Determine the (x, y) coordinate at the center of the cell enclosing the given text.  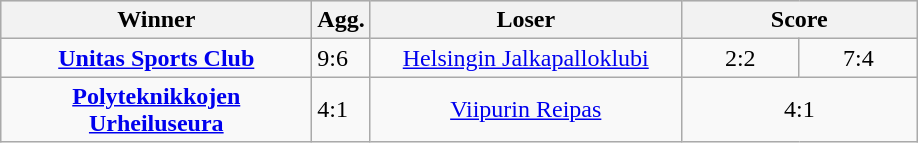
Viipurin Reipas (526, 110)
Score (799, 20)
Unitas Sports Club (156, 58)
Agg. (341, 20)
Loser (526, 20)
2:2 (740, 58)
Winner (156, 20)
Polyteknikkojen Urheiluseura (156, 110)
7:4 (858, 58)
9:6 (341, 58)
Helsingin Jalkapalloklubi (526, 58)
